Extract the (X, Y) coordinate from the center of the cell holding the provided text.  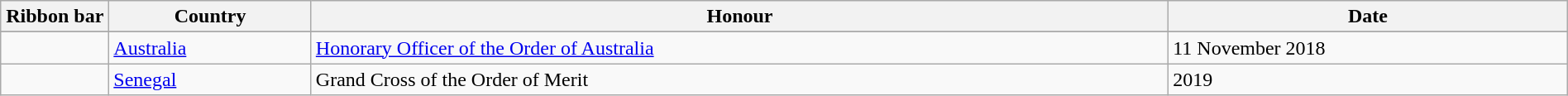
Date (1368, 17)
Honorary Officer of the Order of Australia (739, 48)
Senegal (210, 79)
Honour (739, 17)
2019 (1368, 79)
Grand Cross of the Order of Merit (739, 79)
11 November 2018 (1368, 48)
Country (210, 17)
Ribbon bar (55, 17)
Australia (210, 48)
